Detect which cell encompasses the target text, then output its (x, y) center coordinate. 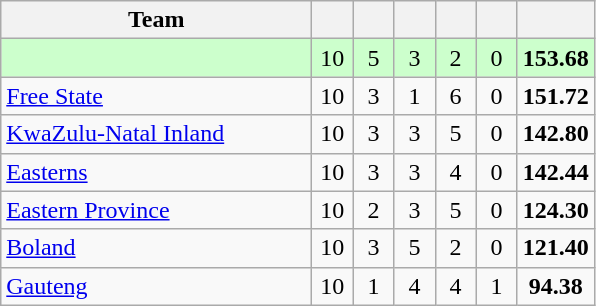
Eastern Province (156, 210)
Free State (156, 96)
Easterns (156, 172)
121.40 (556, 248)
KwaZulu-Natal Inland (156, 134)
124.30 (556, 210)
94.38 (556, 286)
6 (456, 96)
Gauteng (156, 286)
151.72 (556, 96)
142.80 (556, 134)
153.68 (556, 58)
142.44 (556, 172)
Boland (156, 248)
Team (156, 20)
